Locate the cell with the specified text and output its (X, Y) center coordinate. 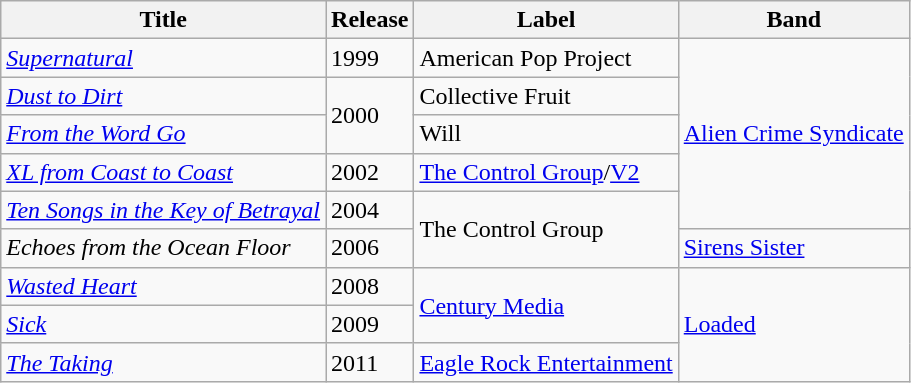
Echoes from the Ocean Floor (164, 248)
2002 (370, 172)
Sick (164, 324)
1999 (370, 58)
2000 (370, 115)
Dust to Dirt (164, 96)
Alien Crime Syndicate (794, 134)
Collective Fruit (546, 96)
2009 (370, 324)
2006 (370, 248)
Eagle Rock Entertainment (546, 362)
Ten Songs in the Key of Betrayal (164, 210)
The Control Group/V2 (546, 172)
2008 (370, 286)
2004 (370, 210)
2011 (370, 362)
Label (546, 20)
Loaded (794, 324)
Supernatural (164, 58)
Wasted Heart (164, 286)
American Pop Project (546, 58)
Band (794, 20)
From the Word Go (164, 134)
Sirens Sister (794, 248)
Release (370, 20)
XL from Coast to Coast (164, 172)
Will (546, 134)
Century Media (546, 305)
Title (164, 20)
The Control Group (546, 229)
The Taking (164, 362)
